Capture the cell that displays the provided text and extract its [X, Y] central coordinate. 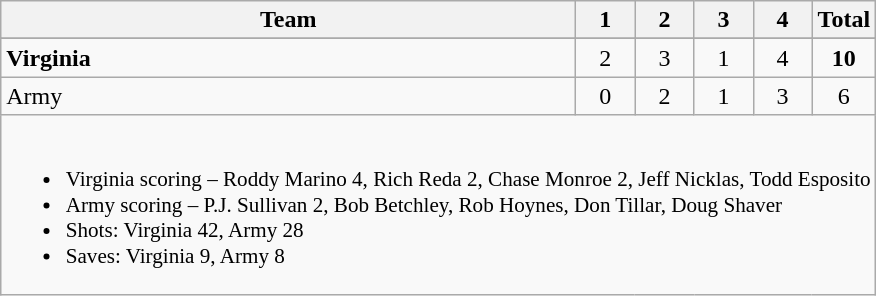
0 [606, 96]
6 [844, 96]
Virginia [288, 58]
Total [844, 20]
Army [288, 96]
10 [844, 58]
Team [288, 20]
